Extract the (x, y) coordinate from the center of the cell holding the provided text.  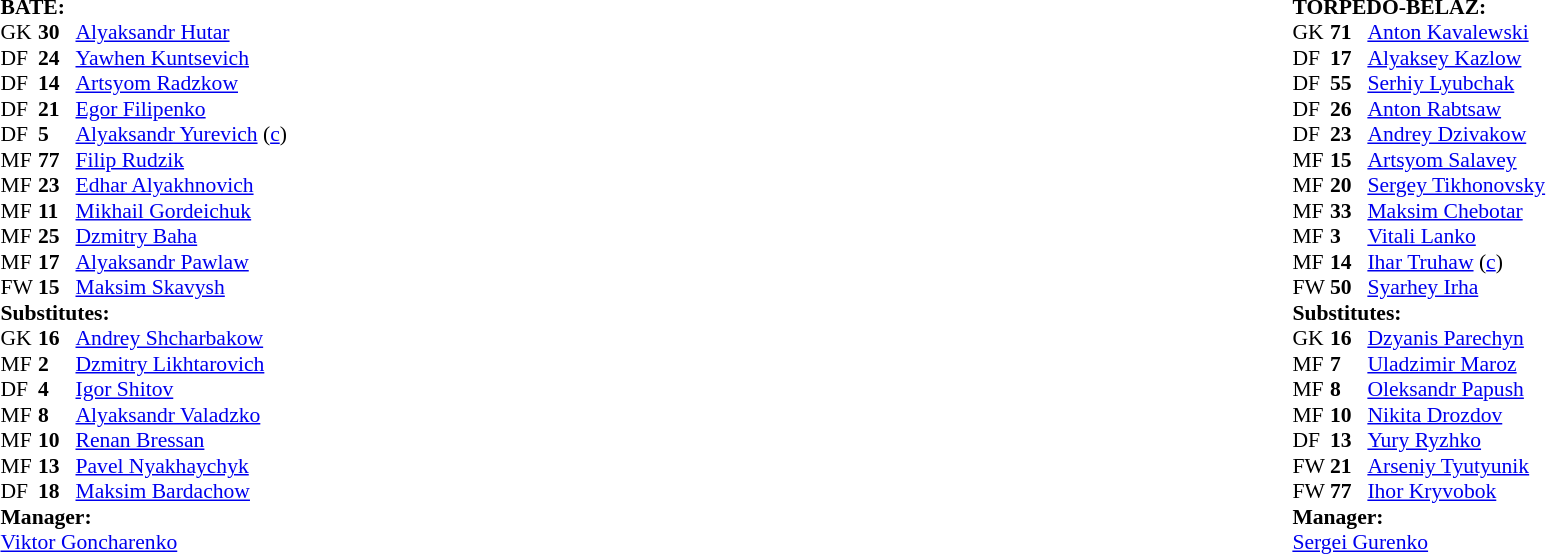
Edhar Alyakhnovich (182, 185)
25 (57, 237)
Alyaksandr Pawlaw (182, 262)
Nikita Drozdov (1456, 415)
Filip Rudzik (182, 160)
7 (1349, 364)
24 (57, 58)
Artsyom Salavey (1456, 160)
Yury Ryzhko (1456, 441)
Uladzimir Maroz (1456, 364)
18 (57, 491)
30 (57, 33)
11 (57, 211)
Vitali Lanko (1456, 237)
3 (1349, 237)
4 (57, 389)
Maksim Bardachow (182, 491)
2 (57, 364)
26 (1349, 109)
20 (1349, 185)
33 (1349, 211)
Dzmitry Likhtarovich (182, 364)
5 (57, 135)
Dzyanis Parechyn (1456, 339)
Mikhail Gordeichuk (182, 211)
Ihor Kryvobok (1456, 491)
Andrey Shcharbakow (182, 339)
Yawhen Kuntsevich (182, 58)
55 (1349, 83)
Alyaksandr Hutar (182, 33)
Anton Rabtsaw (1456, 109)
Maksim Skavysh (182, 287)
Alyaksey Kazlow (1456, 58)
50 (1349, 287)
Pavel Nyakhaychyk (182, 466)
Alyaksandr Yurevich (c) (182, 135)
Syarhey Irha (1456, 287)
Serhiy Lyubchak (1456, 83)
Ihar Truhaw (c) (1456, 262)
Egor Filipenko (182, 109)
Andrey Dzivakow (1456, 135)
Dzmitry Baha (182, 237)
Artsyom Radzkow (182, 83)
Arseniy Tyutyunik (1456, 466)
Alyaksandr Valadzko (182, 415)
71 (1349, 33)
Renan Bressan (182, 441)
Oleksandr Papush (1456, 389)
Maksim Chebotar (1456, 211)
Sergey Tikhonovsky (1456, 185)
Igor Shitov (182, 389)
Anton Kavalewski (1456, 33)
